Search for the cell housing the specified text and yield its [x, y] center coordinate. 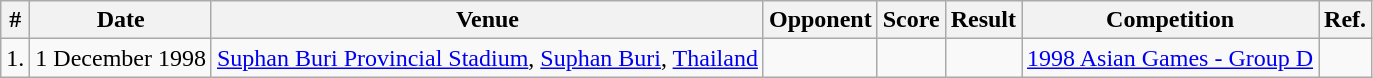
1998 Asian Games - Group D [1170, 58]
Suphan Buri Provincial Stadium, Suphan Buri, Thailand [487, 58]
1. [16, 58]
Result [983, 20]
Competition [1170, 20]
1 December 1998 [121, 58]
Date [121, 20]
# [16, 20]
Venue [487, 20]
Opponent [820, 20]
Ref. [1346, 20]
Score [911, 20]
